Locate the cell with the specified text and output its (x, y) center coordinate. 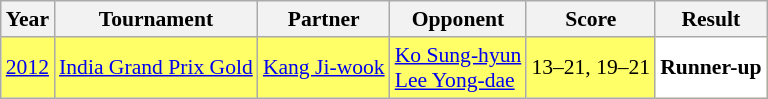
Score (590, 19)
Partner (324, 19)
Kang Ji-wook (324, 68)
Year (28, 19)
2012 (28, 68)
Opponent (458, 19)
Result (710, 19)
13–21, 19–21 (590, 68)
Runner-up (710, 68)
Ko Sung-hyun Lee Yong-dae (458, 68)
Tournament (156, 19)
India Grand Prix Gold (156, 68)
